Scan for the cell matching the given text and deliver its (X, Y) coordinate at center. 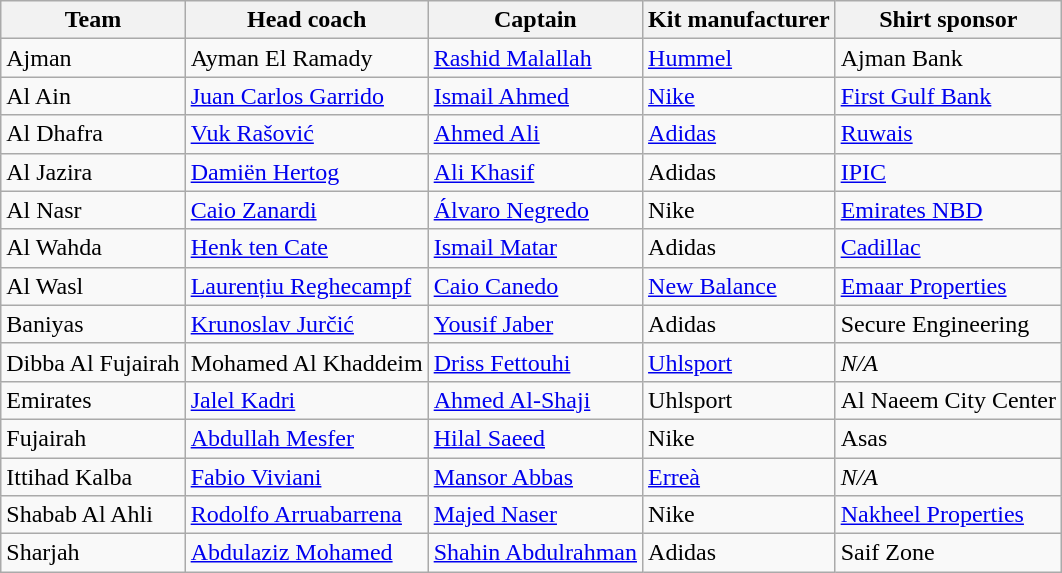
Ismail Matar (535, 248)
Majed Naser (535, 515)
Abdulaziz Mohamed (306, 553)
New Balance (740, 286)
Kit manufacturer (740, 20)
Ajman Bank (948, 58)
Shahin Abdulrahman (535, 553)
Caio Canedo (535, 286)
Abdullah Mesfer (306, 438)
Shirt sponsor (948, 20)
Team (93, 20)
Álvaro Negredo (535, 210)
Ahmed Al-Shaji (535, 400)
Cadillac (948, 248)
Baniyas (93, 324)
Al Naeem City Center (948, 400)
Emaar Properties (948, 286)
Al Nasr (93, 210)
Dibba Al Fujairah (93, 362)
Ali Khasif (535, 172)
Mansor Abbas (535, 477)
Captain (535, 20)
Damiën Hertog (306, 172)
Hilal Saeed (535, 438)
Al Ain (93, 96)
Ruwais (948, 134)
Vuk Rašović (306, 134)
Krunoslav Jurčić (306, 324)
Emirates (93, 400)
Laurențiu Reghecampf (306, 286)
Al Wasl (93, 286)
Nakheel Properties (948, 515)
Secure Engineering (948, 324)
Ajman (93, 58)
Yousif Jaber (535, 324)
Mohamed Al Khaddeim (306, 362)
Hummel (740, 58)
Al Dhafra (93, 134)
Al Wahda (93, 248)
Caio Zanardi (306, 210)
First Gulf Bank (948, 96)
Erreà (740, 477)
Ittihad Kalba (93, 477)
Al Jazira (93, 172)
Ayman El Ramady (306, 58)
Fujairah (93, 438)
Driss Fettouhi (535, 362)
Emirates NBD (948, 210)
Jalel Kadri (306, 400)
IPIC (948, 172)
Henk ten Cate (306, 248)
Saif Zone (948, 553)
Rodolfo Arruabarrena (306, 515)
Head coach (306, 20)
Asas (948, 438)
Shabab Al Ahli (93, 515)
Ismail Ahmed (535, 96)
Ahmed Ali (535, 134)
Rashid Malallah (535, 58)
Sharjah (93, 553)
Fabio Viviani (306, 477)
Juan Carlos Garrido (306, 96)
